Extract the (X, Y) coordinate from the center of the cell holding the provided text.  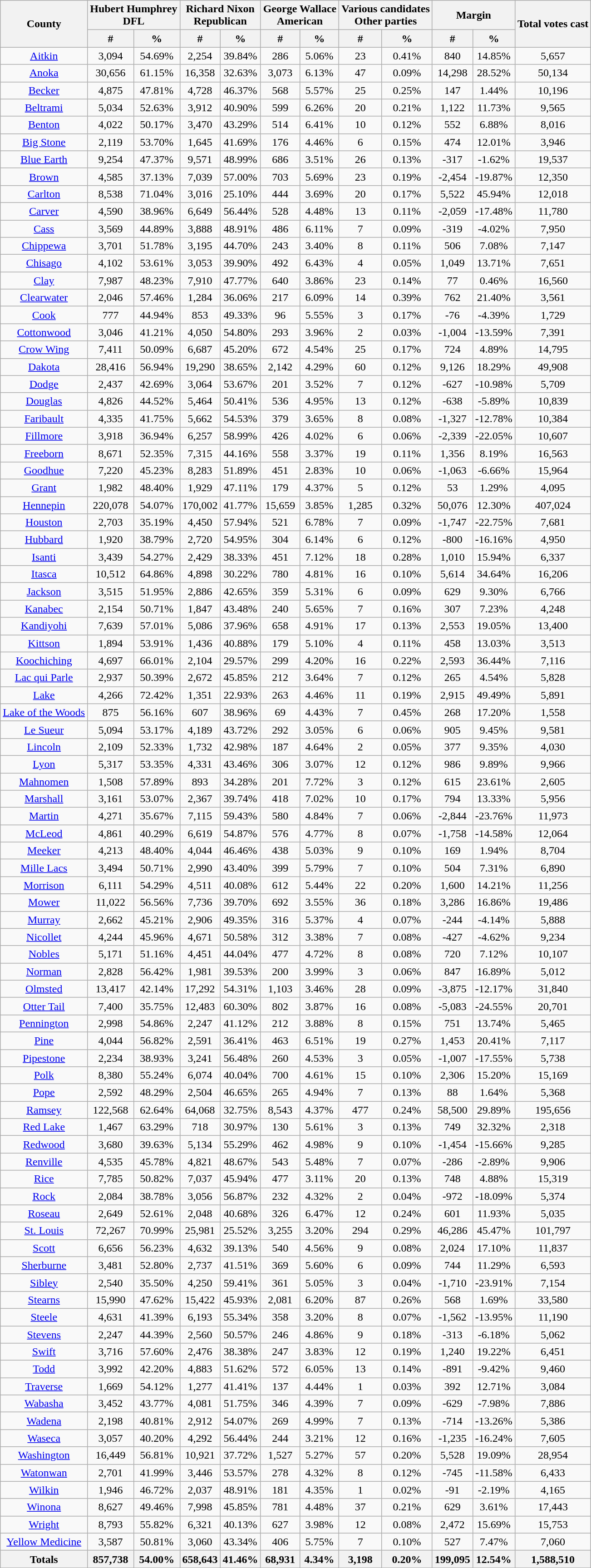
243 (280, 246)
Carver (44, 211)
13,417 (111, 989)
1,356 (452, 453)
38.65% (241, 367)
4,335 (111, 419)
170,002 (200, 505)
-1,747 (452, 523)
Swift (44, 1352)
3,046 (111, 332)
20,701 (553, 1006)
8,704 (553, 851)
22.93% (241, 695)
35.50% (157, 1282)
Freeborn (44, 453)
4,102 (111, 263)
29.57% (241, 661)
48.23% (157, 281)
2,649 (111, 1213)
-1,454 (452, 1144)
780 (280, 574)
492 (280, 263)
Lyon (44, 764)
-2,059 (452, 211)
6,656 (111, 1248)
4,875 (111, 90)
2,998 (111, 1023)
28.52% (494, 73)
599 (280, 108)
3.46% (319, 989)
11,780 (553, 211)
3.51% (319, 159)
Goodhue (44, 470)
358 (280, 1317)
Marshall (44, 799)
11.29% (494, 1265)
0.22% (407, 661)
875 (111, 712)
8.19% (494, 453)
Hubbard (44, 540)
5,522 (452, 194)
7,391 (553, 332)
5.79% (319, 868)
40.13% (241, 1524)
Beltrami (44, 108)
Martin (44, 816)
20.41% (494, 1040)
2,990 (200, 868)
444 (280, 194)
5.48% (319, 1162)
42.65% (241, 592)
1,920 (111, 540)
68,931 (280, 1559)
-19.87% (494, 177)
8,543 (280, 1110)
6,687 (200, 350)
4.56% (319, 1248)
5,094 (111, 730)
7,117 (553, 1040)
57.94% (241, 523)
4.94% (319, 1093)
7.23% (494, 609)
44.04% (241, 954)
-2.89% (494, 1162)
399 (280, 868)
Totals (44, 1559)
10,839 (553, 401)
2,048 (200, 1213)
4,535 (111, 1162)
744 (452, 1265)
3,494 (111, 868)
16.86% (494, 902)
601 (452, 1213)
4,189 (200, 730)
4,248 (553, 609)
19,486 (553, 902)
1,436 (200, 643)
1,982 (111, 488)
4,697 (111, 661)
5,956 (553, 799)
220,078 (111, 505)
4.99% (319, 1421)
57.60% (157, 1352)
Olmsted (44, 989)
7,037 (200, 1179)
1.64% (494, 1093)
0.46% (494, 281)
12,064 (553, 833)
48.29% (157, 1093)
Polk (44, 1075)
6,111 (111, 885)
49.46% (157, 1507)
28,954 (553, 1455)
612 (280, 885)
5.44% (319, 885)
54.87% (241, 833)
Sibley (44, 1282)
Yellow Medicine (44, 1542)
32.75% (241, 1110)
857,738 (111, 1559)
51.16% (157, 954)
34.28% (241, 781)
-76 (452, 315)
11.93% (494, 1213)
Sherburne (44, 1265)
6.11% (319, 228)
Blue Earth (44, 159)
Renville (44, 1162)
0.27% (407, 1040)
438 (280, 851)
58.99% (241, 436)
3,587 (111, 1542)
326 (280, 1213)
5.69% (319, 177)
10,196 (553, 90)
4.86% (319, 1334)
Roseau (44, 1213)
53 (452, 488)
10,512 (111, 574)
5.61% (319, 1127)
12.01% (494, 142)
4,451 (200, 954)
41.12% (241, 1023)
6.14% (319, 540)
11,256 (553, 885)
4.72% (319, 954)
7,651 (553, 263)
44.16% (241, 453)
45.78% (157, 1162)
777 (111, 315)
5.03% (319, 851)
9,966 (553, 764)
18 (360, 557)
Nobles (44, 954)
4,095 (553, 488)
406 (280, 1542)
700 (280, 1075)
1,669 (111, 1386)
2,472 (452, 1524)
54.53% (241, 419)
56.16% (157, 712)
54.31% (241, 989)
55.24% (157, 1075)
46.72% (157, 1490)
-12.17% (494, 989)
724 (452, 350)
4,585 (111, 177)
3,470 (200, 125)
Houston (44, 523)
35.19% (157, 523)
169 (452, 851)
11 (360, 695)
-1,758 (452, 833)
4,898 (200, 574)
658,643 (200, 1559)
-13.26% (494, 1421)
12.54% (494, 1559)
56.94% (157, 367)
54.80% (241, 332)
50,134 (553, 73)
40.29% (157, 833)
Big Stone (44, 142)
28 (360, 989)
6,337 (553, 557)
46.37% (241, 90)
4,821 (200, 1162)
5.10% (319, 643)
30,656 (111, 73)
2,672 (200, 678)
35.75% (157, 1006)
4.02% (319, 436)
2,104 (200, 661)
1,122 (452, 108)
36.44% (494, 661)
38.78% (157, 1196)
552 (452, 125)
5,891 (553, 695)
199,095 (452, 1559)
3,064 (200, 384)
21.40% (494, 298)
46.65% (241, 1093)
11.73% (494, 108)
50.81% (157, 1542)
43.77% (157, 1404)
77 (452, 281)
19.22% (494, 1352)
Brown (44, 177)
16,206 (553, 574)
34.64% (494, 574)
Pine (44, 1040)
32.63% (241, 73)
802 (280, 1006)
4.53% (319, 1058)
2,592 (111, 1093)
39.53% (241, 971)
7,220 (111, 470)
Mahnomen (44, 781)
19.05% (494, 626)
55.34% (241, 1317)
26 (360, 159)
15,964 (553, 470)
2,662 (111, 920)
4,271 (111, 816)
-24.55% (494, 1006)
41.99% (157, 1473)
5,657 (553, 56)
3,053 (200, 263)
11,190 (553, 1317)
50.58% (241, 937)
Douglas (44, 401)
44.89% (157, 228)
1,929 (200, 488)
2,591 (200, 1040)
53.67% (241, 384)
137 (280, 1386)
7.08% (494, 246)
43.40% (241, 868)
5,386 (553, 1421)
269 (280, 1421)
Watonwan (44, 1473)
-17.55% (494, 1058)
17.10% (494, 1248)
8,793 (111, 1524)
4,030 (553, 747)
48.67% (241, 1162)
536 (280, 401)
Anoka (44, 73)
-313 (452, 1334)
187 (280, 747)
57.01% (157, 626)
9.35% (494, 747)
7,154 (553, 1282)
346 (280, 1404)
4,511 (200, 885)
-23.76% (494, 816)
316 (280, 920)
47 (360, 73)
9,906 (553, 1162)
-22.75% (494, 523)
5.31% (319, 592)
4.29% (319, 367)
5,614 (452, 574)
Murray (44, 920)
2,081 (280, 1300)
377 (452, 747)
6,193 (200, 1317)
12,018 (553, 194)
Crow Wing (44, 350)
627 (280, 1524)
41.41% (241, 1386)
2,593 (452, 661)
293 (280, 332)
35.67% (157, 816)
4,728 (200, 90)
Nicollet (44, 937)
Cass (44, 228)
3.98% (319, 1524)
38.38% (241, 1352)
5,317 (111, 764)
13.71% (494, 263)
3,481 (111, 1265)
Ramsey (44, 1110)
4,266 (111, 695)
762 (452, 298)
543 (280, 1162)
47.11% (241, 488)
Pipestone (44, 1058)
5,374 (553, 1196)
54.86% (157, 1023)
62.64% (157, 1110)
44.94% (157, 315)
45.20% (241, 350)
16,358 (200, 73)
1,467 (111, 1127)
County (44, 24)
4.61% (319, 1075)
51.95% (157, 592)
53.17% (157, 730)
5.75% (319, 1542)
9,460 (553, 1369)
-4.14% (494, 920)
Hennepin (44, 505)
3,446 (200, 1473)
39.70% (241, 902)
1,049 (452, 263)
Chisago (44, 263)
1,351 (200, 695)
672 (280, 350)
3.85% (319, 505)
7,605 (553, 1438)
268 (452, 712)
69 (280, 712)
64.86% (157, 574)
43.46% (241, 764)
39.74% (241, 799)
572 (280, 1369)
2,254 (200, 56)
57 (360, 1455)
3.38% (319, 937)
3.21% (319, 1438)
2,504 (200, 1093)
4.34% (319, 1559)
8,671 (111, 453)
-18.09% (494, 1196)
-22.05% (494, 436)
50.17% (157, 125)
Wright (44, 1524)
4,631 (111, 1317)
47.81% (157, 90)
640 (280, 281)
5,171 (111, 954)
-91 (452, 1490)
14.21% (494, 885)
2,142 (280, 367)
5,034 (111, 108)
1.44% (494, 90)
5.60% (319, 1265)
41.21% (157, 332)
528 (280, 211)
392 (452, 1386)
3.61% (494, 1507)
361 (280, 1282)
8,627 (111, 1507)
4.84% (319, 816)
12,350 (553, 177)
1,285 (360, 505)
2,084 (111, 1196)
893 (200, 781)
1,600 (452, 885)
3,016 (200, 194)
88 (452, 1093)
36 (360, 902)
50.82% (157, 1179)
36.41% (241, 1040)
5.06% (319, 56)
42.14% (157, 989)
232 (280, 1196)
Lac qui Parle (44, 678)
Norman (44, 971)
13,400 (553, 626)
37.96% (241, 626)
-13.59% (494, 332)
56.23% (157, 1248)
10,384 (553, 419)
6.51% (319, 1040)
41.77% (241, 505)
-638 (452, 401)
3,680 (111, 1144)
5.05% (319, 1282)
15.20% (494, 1075)
43.34% (241, 1542)
195,656 (553, 1110)
260 (280, 1058)
49.35% (241, 920)
5,464 (200, 401)
-16.24% (494, 1438)
4,826 (111, 401)
17.20% (494, 712)
147 (452, 90)
6,649 (200, 211)
Todd (44, 1369)
-286 (452, 1162)
504 (452, 868)
101,797 (553, 1231)
1,645 (200, 142)
Kandiyohi (44, 626)
19.09% (494, 1455)
-2.19% (494, 1490)
718 (200, 1127)
-13.95% (494, 1317)
60 (360, 367)
3.83% (319, 1352)
292 (280, 730)
15,753 (553, 1524)
7,639 (111, 626)
51.62% (241, 1369)
23.61% (494, 781)
692 (280, 902)
51.78% (157, 246)
2,906 (200, 920)
-629 (452, 1404)
781 (280, 1507)
-800 (452, 540)
54.95% (241, 540)
4.39% (319, 1404)
6,766 (553, 592)
72.42% (157, 695)
299 (280, 661)
4,671 (200, 937)
-745 (452, 1473)
12.30% (494, 505)
7.02% (319, 799)
-714 (452, 1421)
52.35% (157, 453)
6.13% (319, 73)
50.39% (157, 678)
217 (280, 298)
7,736 (200, 902)
54.00% (157, 1559)
10,107 (553, 954)
11,973 (553, 816)
40.88% (241, 643)
2,703 (111, 523)
1,946 (111, 1490)
41.39% (157, 1317)
7,785 (111, 1179)
4.88% (494, 1179)
49,908 (553, 367)
576 (280, 833)
53.07% (157, 799)
2,886 (200, 592)
2,198 (111, 1421)
53.91% (157, 643)
246 (280, 1334)
2,476 (200, 1352)
57.89% (157, 781)
47.77% (241, 281)
45.96% (157, 937)
Faribault (44, 419)
Winona (44, 1507)
60.30% (241, 1006)
3.05% (319, 730)
-3,875 (452, 989)
6,074 (200, 1075)
7,060 (553, 1542)
-1,710 (452, 1282)
1,558 (553, 712)
50.57% (241, 1334)
5,134 (200, 1144)
7.72% (319, 781)
3,888 (200, 228)
3,286 (452, 902)
3,161 (111, 799)
Isanti (44, 557)
0.02% (407, 1490)
Dakota (44, 367)
50.09% (157, 350)
St. Louis (44, 1231)
Clay (44, 281)
15.69% (494, 1524)
6,619 (200, 833)
658 (280, 626)
244 (280, 1438)
15,169 (553, 1075)
3,241 (200, 1058)
Rock (44, 1196)
-2,844 (452, 816)
294 (360, 1231)
2,605 (553, 781)
5.55% (319, 315)
379 (280, 419)
13.33% (494, 799)
7,039 (200, 177)
2.83% (319, 470)
749 (452, 1127)
2,154 (111, 609)
2,024 (452, 1248)
-15.66% (494, 1144)
Washington (44, 1455)
3.40% (319, 246)
7,400 (111, 1006)
-1,063 (452, 470)
7,681 (553, 523)
751 (452, 1023)
52.33% (157, 747)
6.47% (319, 1213)
6,593 (553, 1265)
Total votes cast (553, 24)
3,561 (553, 298)
4,590 (111, 211)
9,234 (553, 937)
122,568 (111, 1110)
30.22% (241, 574)
278 (280, 1473)
59.43% (241, 816)
263 (280, 695)
41.75% (157, 419)
14,298 (452, 73)
-1,327 (452, 419)
8,380 (111, 1075)
3,073 (280, 73)
-14.58% (494, 833)
4.35% (319, 1490)
5,738 (553, 1058)
7,998 (200, 1507)
33,580 (553, 1300)
Stearns (44, 1300)
Becker (44, 90)
905 (452, 730)
57.00% (241, 177)
181 (280, 1490)
2,046 (111, 298)
3,716 (111, 1352)
9.30% (494, 592)
0.32% (407, 505)
4,165 (553, 1490)
43.72% (241, 730)
15,659 (280, 505)
13.03% (494, 643)
130 (280, 1127)
-7.98% (494, 1404)
10,607 (553, 436)
4.77% (319, 833)
36.94% (157, 436)
9,254 (111, 159)
30.97% (241, 1127)
2,912 (200, 1421)
0.39% (407, 298)
Koochiching (44, 661)
Morrison (44, 885)
558 (280, 453)
41.46% (241, 1559)
Lake (44, 695)
5 (360, 488)
6,451 (553, 1352)
Pope (44, 1093)
40.90% (241, 108)
2,037 (200, 1490)
40.20% (157, 1438)
14,795 (553, 350)
2,737 (200, 1265)
1,732 (200, 747)
3,255 (280, 1231)
1,284 (200, 298)
1,729 (553, 315)
-16.16% (494, 540)
0.25% (407, 90)
3,056 (200, 1196)
4.64% (319, 747)
Wadena (44, 1421)
2,915 (452, 695)
2,553 (452, 626)
25,981 (200, 1231)
Traverse (44, 1386)
3.64% (319, 678)
29.89% (494, 1110)
4,213 (111, 851)
40.68% (241, 1213)
5,828 (553, 678)
-1,235 (452, 1438)
686 (280, 159)
5,012 (553, 971)
2,560 (200, 1334)
40.08% (241, 885)
3,057 (111, 1438)
39.84% (241, 56)
-17.48% (494, 211)
17 (360, 626)
462 (280, 1144)
703 (280, 177)
87 (360, 1300)
521 (280, 523)
42.69% (157, 384)
-244 (452, 920)
2,701 (111, 1473)
53.57% (241, 1473)
5,709 (553, 384)
Margin (473, 15)
7,950 (553, 228)
9,126 (452, 367)
5.27% (319, 1455)
32.32% (494, 1127)
0.41% (407, 56)
3.55% (319, 902)
50,076 (452, 505)
17,443 (553, 1507)
-5.89% (494, 401)
1,894 (111, 643)
52.61% (157, 1213)
Scott (44, 1248)
39.63% (157, 1144)
6,433 (553, 1473)
247 (280, 1352)
4,081 (200, 1404)
Dodge (44, 384)
9.45% (494, 730)
514 (280, 125)
9,571 (200, 159)
15.94% (494, 557)
4,022 (111, 125)
0.28% (407, 557)
52.80% (157, 1265)
1,588,510 (553, 1559)
-23.91% (494, 1282)
369 (280, 1265)
Kanabec (44, 609)
63.29% (157, 1127)
40.04% (241, 1075)
Various candidatesOther parties (386, 15)
2,318 (553, 1127)
1,240 (452, 1352)
3.96% (319, 332)
50.41% (241, 401)
847 (452, 971)
474 (452, 142)
0.26% (407, 1300)
47.37% (157, 159)
-10.98% (494, 384)
Stevens (44, 1334)
7,910 (200, 281)
Carlton (44, 194)
44.70% (241, 246)
40.81% (157, 1421)
2,234 (111, 1058)
12,483 (200, 1006)
1,847 (200, 609)
1,277 (200, 1386)
5.65% (319, 609)
6.20% (319, 1300)
44.52% (157, 401)
41.51% (241, 1265)
4,244 (111, 937)
-5,083 (452, 1006)
55.82% (157, 1524)
45.23% (157, 470)
5,062 (553, 1334)
28,416 (111, 367)
36.06% (241, 298)
9.89% (494, 764)
3,060 (200, 1542)
13.74% (494, 1023)
3,452 (111, 1404)
42.98% (241, 747)
45.47% (494, 1231)
6.43% (319, 263)
Mower (44, 902)
3,195 (200, 246)
4.20% (319, 661)
Rice (44, 1179)
54.69% (157, 56)
540 (280, 1248)
Cook (44, 315)
2,437 (111, 384)
2,828 (111, 971)
8,538 (111, 194)
4,450 (200, 523)
2,109 (111, 747)
4,292 (200, 1438)
Steele (44, 1317)
Le Sueur (44, 730)
19,290 (200, 367)
-6.18% (494, 1334)
7.31% (494, 868)
17,292 (200, 989)
5,662 (200, 419)
-2,339 (452, 436)
-1,562 (452, 1317)
38.33% (241, 557)
4.98% (319, 1144)
3,084 (553, 1386)
307 (452, 609)
1.29% (494, 488)
7,315 (200, 453)
15,422 (200, 1300)
-6.66% (494, 470)
5,368 (553, 1093)
-1.62% (494, 159)
Waseca (44, 1438)
-1,007 (452, 1058)
39.13% (241, 1248)
1,010 (452, 557)
286 (280, 56)
1,981 (200, 971)
1,453 (452, 1040)
4.89% (494, 350)
43.48% (241, 609)
12.71% (494, 1386)
3,198 (360, 1559)
-427 (452, 937)
6.88% (494, 125)
9,565 (553, 108)
6.26% (319, 108)
53.35% (157, 764)
359 (280, 592)
Richard NixonRepublican (220, 15)
Meeker (44, 851)
3,992 (111, 1369)
5.57% (319, 90)
56.81% (157, 1455)
6,890 (553, 868)
3,515 (111, 592)
-4.62% (494, 937)
14.85% (494, 56)
4,050 (200, 332)
53.61% (157, 263)
7,411 (111, 350)
96 (280, 315)
200 (280, 971)
-1,004 (452, 332)
38.93% (157, 1058)
506 (452, 246)
31,840 (553, 989)
3,912 (200, 108)
176 (280, 142)
6.05% (319, 1369)
7,115 (200, 816)
37.72% (241, 1455)
2,429 (200, 557)
-2,454 (452, 177)
4.43% (319, 712)
2,367 (200, 799)
3.86% (319, 281)
2,937 (111, 678)
54.27% (157, 557)
42.20% (157, 1369)
46,286 (452, 1231)
-627 (452, 384)
Jackson (44, 592)
4.91% (319, 626)
6,257 (200, 436)
41.69% (241, 142)
407,024 (553, 505)
15,319 (553, 1179)
McLeod (44, 833)
463 (280, 1040)
-319 (452, 228)
3,701 (111, 246)
5,035 (553, 1213)
0.29% (407, 1231)
4.95% (319, 401)
1,508 (111, 781)
1.94% (494, 851)
16,560 (553, 281)
-317 (452, 159)
37.13% (157, 177)
0.45% (407, 712)
70.99% (157, 1231)
794 (452, 799)
Grant (44, 488)
45.21% (157, 920)
-891 (452, 1369)
Kittson (44, 643)
Lincoln (44, 747)
4,861 (111, 833)
45.93% (241, 1300)
-4.39% (494, 315)
Hubert HumphreyDFL (133, 15)
2,720 (200, 540)
64,068 (200, 1110)
Aitkin (44, 56)
6.09% (319, 298)
4.44% (319, 1386)
25.52% (241, 1231)
748 (452, 1179)
2,119 (111, 142)
53.70% (157, 142)
1,103 (280, 989)
8,283 (200, 470)
580 (280, 816)
3.87% (319, 1006)
46.46% (241, 851)
38.79% (157, 540)
10,921 (200, 1455)
3,918 (111, 436)
Wilkin (44, 1490)
56.56% (157, 902)
Otter Tail (44, 1006)
2,306 (452, 1075)
5.37% (319, 920)
720 (452, 954)
6,321 (200, 1524)
8,016 (553, 125)
51.75% (241, 1404)
3,439 (111, 557)
312 (280, 937)
240 (280, 609)
16,563 (553, 453)
43.29% (241, 125)
9,581 (553, 730)
56.82% (157, 1040)
49.49% (494, 695)
Lake of the Woods (44, 712)
22 (360, 885)
3.69% (319, 194)
1.69% (494, 1300)
Itasca (44, 574)
George WallaceAmerican (300, 15)
Pennington (44, 1023)
66.01% (157, 661)
3,569 (111, 228)
58,500 (452, 1110)
-12.78% (494, 419)
15 (360, 1075)
458 (452, 643)
16,449 (111, 1455)
3.52% (319, 384)
71.04% (157, 194)
6.78% (319, 523)
Benton (44, 125)
3.88% (319, 1023)
3,094 (111, 56)
986 (452, 764)
4,632 (200, 1248)
3.65% (319, 419)
853 (200, 315)
6.41% (319, 125)
57.46% (157, 298)
5,086 (200, 626)
Clearwater (44, 298)
47.62% (157, 1300)
Mille Lacs (44, 868)
304 (280, 540)
3.37% (319, 453)
840 (452, 56)
7,886 (553, 1404)
Cottonwood (44, 332)
61.15% (157, 73)
55.29% (241, 1144)
3.11% (319, 1179)
59.41% (241, 1282)
607 (200, 712)
-972 (452, 1196)
11,022 (111, 902)
7.47% (494, 1542)
418 (280, 799)
-4.02% (494, 228)
19,537 (553, 159)
7,116 (553, 661)
44.39% (157, 1334)
4,883 (200, 1369)
4.81% (319, 574)
3,946 (553, 142)
2,540 (111, 1282)
39.90% (241, 263)
3.99% (319, 971)
Fillmore (44, 436)
3.07% (319, 764)
306 (280, 764)
56.87% (241, 1196)
7,987 (111, 281)
Redwood (44, 1144)
-11.58% (494, 1473)
49.33% (241, 315)
52.63% (157, 108)
56.48% (241, 1058)
5,888 (553, 920)
18.29% (494, 367)
-9.42% (494, 1369)
51.89% (241, 470)
426 (280, 436)
486 (280, 228)
54.12% (157, 1386)
72,267 (111, 1231)
4,250 (200, 1282)
4,950 (553, 540)
48.99% (241, 159)
11,837 (553, 1248)
Wabasha (44, 1404)
5,465 (553, 1023)
4,331 (200, 764)
7,147 (553, 246)
9,285 (553, 1144)
15,990 (111, 1300)
56.42% (157, 971)
615 (452, 781)
37 (360, 1507)
16.89% (494, 971)
14 (360, 298)
5,528 (452, 1455)
Chippewa (44, 246)
3,513 (553, 643)
527 (452, 1542)
25.10% (241, 194)
Red Lake (44, 1127)
1,527 (280, 1455)
54.29% (157, 885)
